Search for the cell housing the specified text and yield its [x, y] center coordinate. 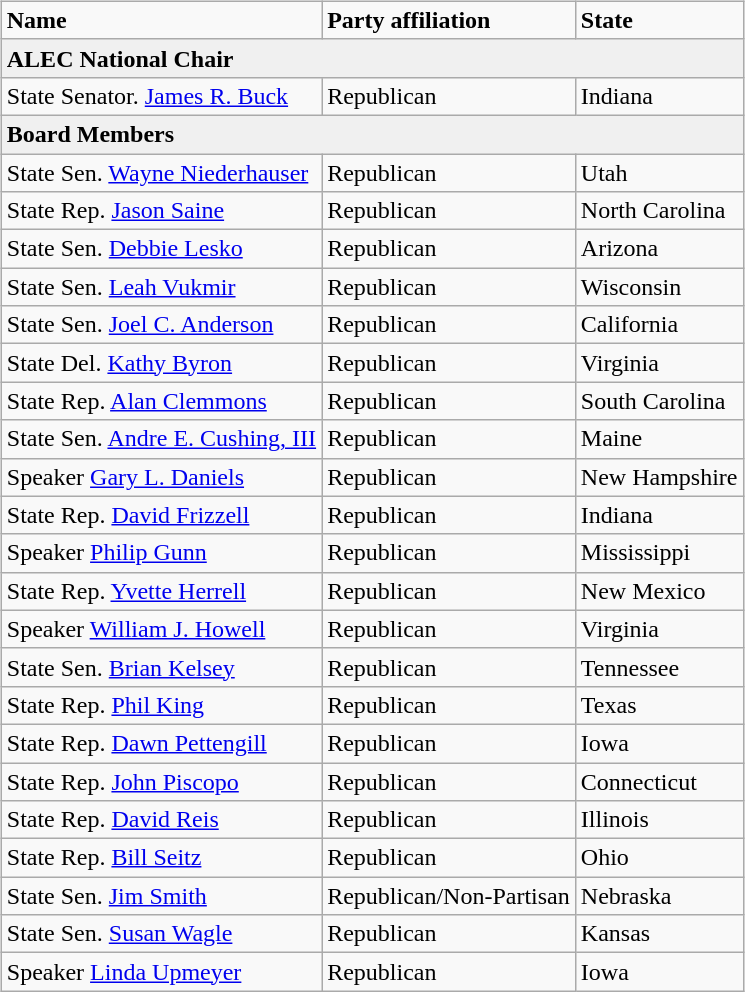
ALEC National Chair [372, 58]
State Rep. Yvette Herrell [161, 591]
State Sen. Jim Smith [161, 896]
Wisconsin [659, 287]
State Sen. Joel C. Anderson [161, 325]
Ohio [659, 858]
State Senator. James R. Buck [161, 96]
Kansas [659, 934]
State Rep. John Piscopo [161, 781]
Connecticut [659, 781]
Mississippi [659, 553]
Republican/Non-Partisan [449, 896]
State [659, 20]
South Carolina [659, 401]
California [659, 325]
Speaker Linda Upmeyer [161, 972]
State Sen. Susan Wagle [161, 934]
State Rep. Alan Clemmons [161, 401]
New Mexico [659, 591]
Party affiliation [449, 20]
Arizona [659, 249]
Illinois [659, 820]
State Sen. Brian Kelsey [161, 667]
Nebraska [659, 896]
State Sen. Leah Vukmir [161, 287]
State Rep. David Reis [161, 820]
State Rep. Phil King [161, 705]
New Hampshire [659, 477]
Name [161, 20]
State Rep. Dawn Pettengill [161, 743]
Speaker Gary L. Daniels [161, 477]
North Carolina [659, 211]
State Rep. Jason Saine [161, 211]
State Del. Kathy Byron [161, 363]
State Sen. Wayne Niederhauser [161, 173]
Board Members [372, 134]
State Sen. Andre E. Cushing, III [161, 439]
State Sen. Debbie Lesko [161, 249]
Speaker Philip Gunn [161, 553]
State Rep. David Frizzell [161, 515]
Utah [659, 173]
Maine [659, 439]
Tennessee [659, 667]
Speaker William J. Howell [161, 629]
State Rep. Bill Seitz [161, 858]
Texas [659, 705]
